For the text-containing cell, return its midpoint in (x, y) coordinate format. 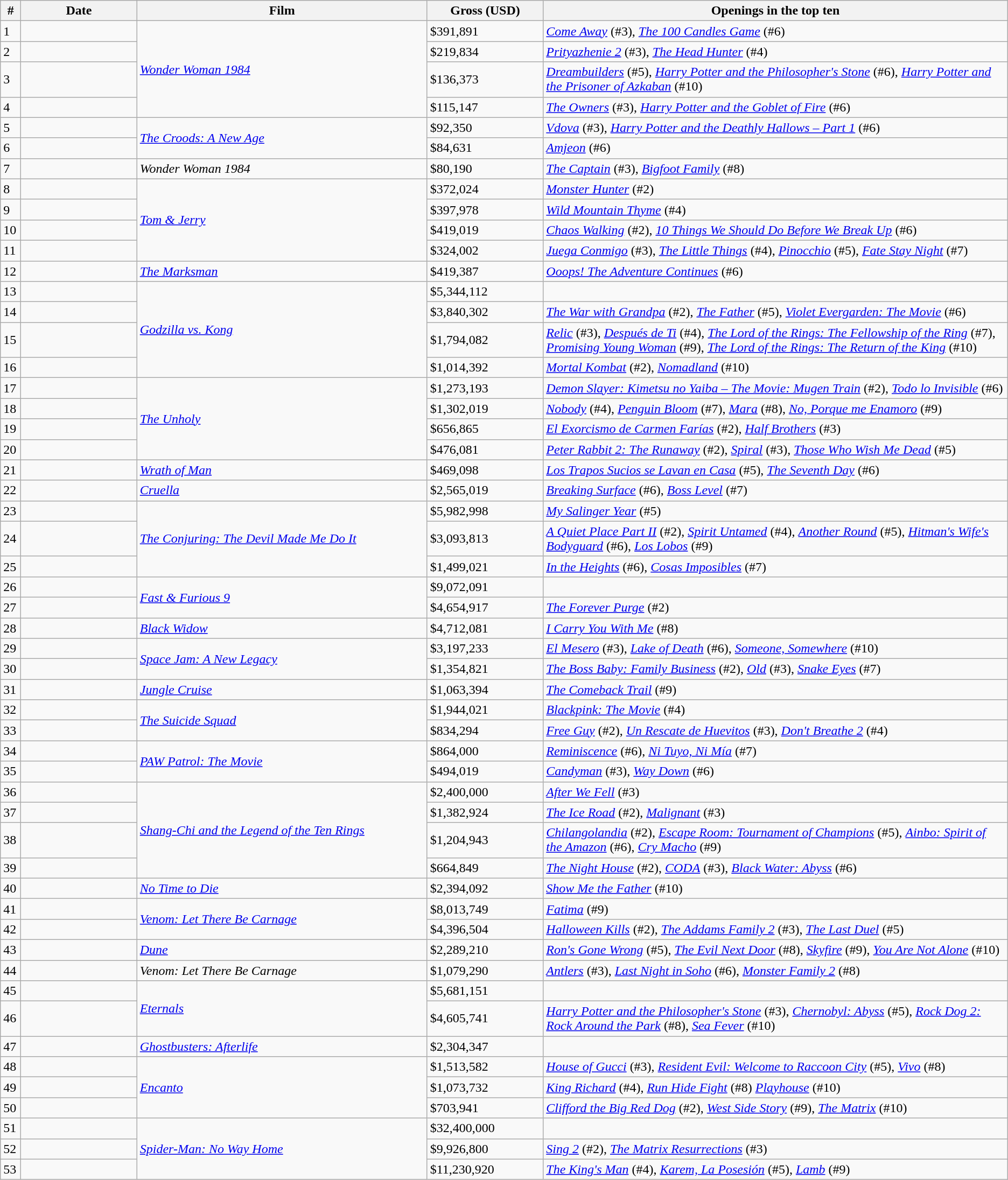
Mortal Kombat (#2), Nomadland (#10) (775, 368)
Cruella (282, 490)
Blackpink: The Movie (#4) (775, 710)
$1,079,290 (485, 971)
$115,147 (485, 107)
$136,373 (485, 80)
1 (11, 31)
The Comeback Trail (#9) (775, 690)
Godzilla vs. Kong (282, 329)
19 (11, 429)
Chilangolandia (#2), Escape Room: Tournament of Champions (#5), Ainbo: Spirit of the Amazon (#6), Cry Macho (#9) (775, 840)
Come Away (#3), The 100 Candles Game (#6) (775, 31)
The Ice Road (#2), Malignant (#3) (775, 812)
Gross (USD) (485, 11)
Wild Mountain Thyme (#4) (775, 209)
$3,197,233 (485, 649)
# (11, 11)
Halloween Kills (#2), The Addams Family 2 (#3), The Last Duel (#5) (775, 929)
6 (11, 148)
$2,565,019 (485, 490)
Prityazhenie 2 (#3), The Head Hunter (#4) (775, 52)
The War with Grandpa (#2), The Father (#5), Violet Evergarden: The Movie (#6) (775, 312)
27 (11, 607)
$656,865 (485, 429)
39 (11, 868)
Jungle Cruise (282, 690)
$8,013,749 (485, 909)
El Exorcismo de Carmen Farías (#2), Half Brothers (#3) (775, 429)
$9,072,091 (485, 587)
18 (11, 409)
Breaking Surface (#6), Boss Level (#7) (775, 490)
Openings in the top ten (775, 11)
The Captain (#3), Bigfoot Family (#8) (775, 168)
26 (11, 587)
49 (11, 1087)
Ooops! The Adventure Continues (#6) (775, 271)
23 (11, 511)
Demon Slayer: Kimetsu no Yaiba – The Movie: Mugen Train (#2), Todo lo Invisible (#6) (775, 388)
Black Widow (282, 628)
The Forever Purge (#2) (775, 607)
40 (11, 888)
Monster Hunter (#2) (775, 189)
29 (11, 649)
34 (11, 751)
$92,350 (485, 128)
Free Guy (#2), Un Rescate de Huevitos (#3), Don't Breathe 2 (#4) (775, 731)
Film (282, 11)
The King's Man (#4), Karem, La Posesión (#5), Lamb (#9) (775, 1169)
30 (11, 669)
$324,002 (485, 250)
$1,944,021 (485, 710)
32 (11, 710)
$1,794,082 (485, 340)
46 (11, 1019)
I Carry You With Me (#8) (775, 628)
42 (11, 929)
Wrath of Man (282, 470)
Eternals (282, 1009)
$1,302,019 (485, 409)
Sing 2 (#2), The Matrix Resurrections (#3) (775, 1149)
7 (11, 168)
Candyman (#3), Way Down (#6) (775, 771)
$2,289,210 (485, 950)
Vdova (#3), Harry Potter and the Deathly Hallows – Part 1 (#6) (775, 128)
51 (11, 1128)
$1,204,943 (485, 840)
$5,681,151 (485, 991)
2 (11, 52)
Peter Rabbit 2: The Runaway (#2), Spiral (#3), Those Who Wish Me Dead (#5) (775, 449)
$419,019 (485, 230)
The Unholy (282, 419)
Harry Potter and the Philosopher's Stone (#3), Chernobyl: Abyss (#5), Rock Dog 2: Rock Around the Park (#8), Sea Fever (#10) (775, 1019)
$3,093,813 (485, 538)
Nobody (#4), Penguin Bloom (#7), Mara (#8), No, Porque me Enamoro (#9) (775, 409)
$5,344,112 (485, 292)
Tom & Jerry (282, 220)
$4,396,504 (485, 929)
$80,190 (485, 168)
48 (11, 1067)
Los Trapos Sucios se Lavan en Casa (#5), The Seventh Day (#6) (775, 470)
20 (11, 449)
$703,941 (485, 1108)
The Marksman (282, 271)
8 (11, 189)
15 (11, 340)
PAW Patrol: The Movie (282, 761)
$476,081 (485, 449)
$494,019 (485, 771)
43 (11, 950)
$9,926,800 (485, 1149)
$834,294 (485, 731)
Show Me the Father (#10) (775, 888)
$4,712,081 (485, 628)
Antlers (#3), Last Night in Soho (#6), Monster Family 2 (#8) (775, 971)
10 (11, 230)
$664,849 (485, 868)
22 (11, 490)
17 (11, 388)
Date (79, 11)
$1,273,193 (485, 388)
The Croods: A New Age (282, 138)
31 (11, 690)
Encanto (282, 1087)
25 (11, 566)
Ghostbusters: Afterlife (282, 1046)
$32,400,000 (485, 1128)
$5,982,998 (485, 511)
41 (11, 909)
After We Fell (#3) (775, 792)
$372,024 (485, 189)
5 (11, 128)
The Owners (#3), Harry Potter and the Goblet of Fire (#6) (775, 107)
House of Gucci (#3), Resident Evil: Welcome to Raccoon City (#5), Vivo (#8) (775, 1067)
$419,387 (485, 271)
47 (11, 1046)
$84,631 (485, 148)
37 (11, 812)
No Time to Die (282, 888)
$1,513,582 (485, 1067)
$391,891 (485, 31)
$1,073,732 (485, 1087)
12 (11, 271)
$2,400,000 (485, 792)
$397,978 (485, 209)
$11,230,920 (485, 1169)
33 (11, 731)
Fatima (#9) (775, 909)
$864,000 (485, 751)
16 (11, 368)
Amjeon (#6) (775, 148)
$2,394,092 (485, 888)
My Salinger Year (#5) (775, 511)
Dreambuilders (#5), Harry Potter and the Philosopher's Stone (#6), Harry Potter and the Prisoner of Azkaban (#10) (775, 80)
$3,840,302 (485, 312)
$219,834 (485, 52)
The Boss Baby: Family Business (#2), Old (#3), Snake Eyes (#7) (775, 669)
14 (11, 312)
44 (11, 971)
24 (11, 538)
Clifford the Big Red Dog (#2), West Side Story (#9), The Matrix (#10) (775, 1108)
Chaos Walking (#2), 10 Things We Should Do Before We Break Up (#6) (775, 230)
36 (11, 792)
Spider-Man: No Way Home (282, 1149)
The Conjuring: The Devil Made Me Do It (282, 538)
50 (11, 1108)
$1,382,924 (485, 812)
Reminiscence (#6), Ni Tuyo, Ni Mía (#7) (775, 751)
The Suicide Squad (282, 720)
King Richard (#4), Run Hide Fight (#8) Playhouse (#10) (775, 1087)
In the Heights (#6), Cosas Imposibles (#7) (775, 566)
The Night House (#2), CODA (#3), Black Water: Abyss (#6) (775, 868)
28 (11, 628)
3 (11, 80)
13 (11, 292)
4 (11, 107)
$469,098 (485, 470)
53 (11, 1169)
21 (11, 470)
$1,063,394 (485, 690)
El Mesero (#3), Lake of Death (#6), Someone, Somewhere (#10) (775, 649)
11 (11, 250)
$1,014,392 (485, 368)
$4,605,741 (485, 1019)
$4,654,917 (485, 607)
52 (11, 1149)
$1,354,821 (485, 669)
45 (11, 991)
Fast & Furious 9 (282, 597)
Space Jam: A New Legacy (282, 659)
38 (11, 840)
A Quiet Place Part II (#2), Spirit Untamed (#4), Another Round (#5), Hitman's Wife's Bodyguard (#6), Los Lobos (#9) (775, 538)
35 (11, 771)
Shang-Chi and the Legend of the Ten Rings (282, 830)
$2,304,347 (485, 1046)
9 (11, 209)
$1,499,021 (485, 566)
Juega Conmigo (#3), The Little Things (#4), Pinocchio (#5), Fate Stay Night (#7) (775, 250)
Dune (282, 950)
Ron's Gone Wrong (#5), The Evil Next Door (#8), Skyfire (#9), You Are Not Alone (#10) (775, 950)
